Determine the (X, Y) coordinate at the center of the cell enclosing the given text.  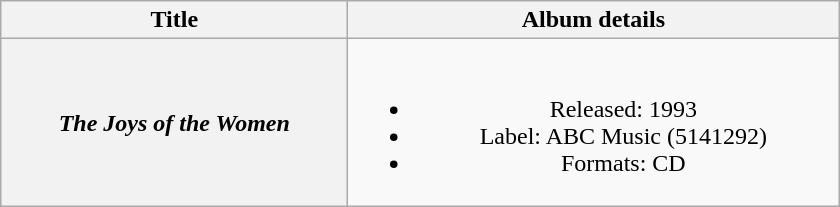
Album details (594, 20)
Title (174, 20)
Released: 1993Label: ABC Music (5141292)Formats: CD (594, 122)
The Joys of the Women (174, 122)
